Scan for the cell matching the given text and deliver its [x, y] coordinate at center. 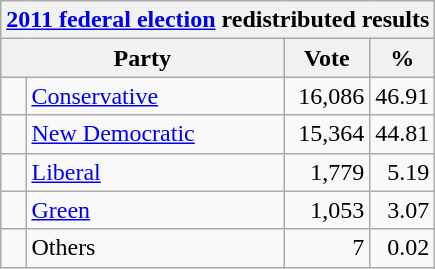
New Democratic [155, 134]
2011 federal election redistributed results [218, 20]
Vote [327, 58]
3.07 [402, 210]
5.19 [402, 172]
15,364 [327, 134]
1,053 [327, 210]
0.02 [402, 248]
16,086 [327, 96]
Others [155, 248]
46.91 [402, 96]
1,779 [327, 172]
7 [327, 248]
Green [155, 210]
Liberal [155, 172]
44.81 [402, 134]
Party [142, 58]
Conservative [155, 96]
% [402, 58]
